Return (x, y) of the center of cell containing provided text 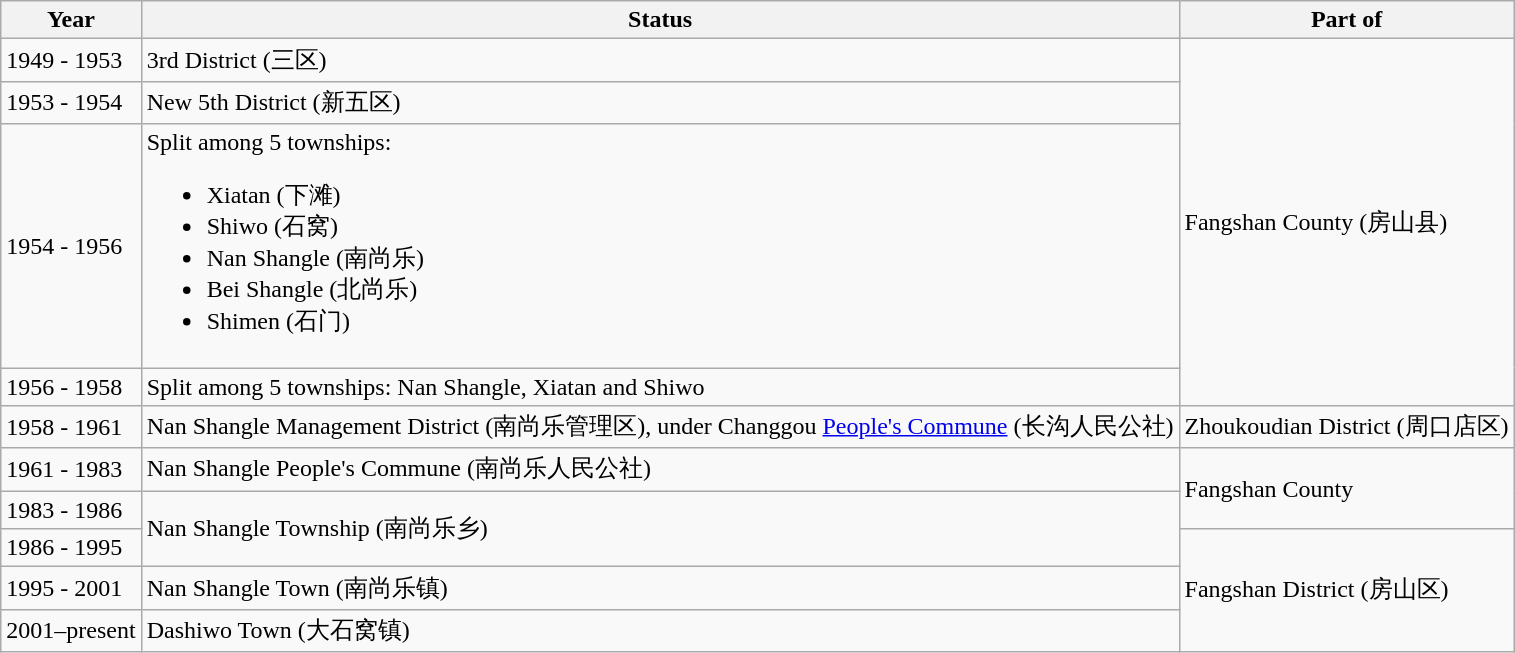
1949 - 1953 (71, 60)
Fangshan District (房山区) (1346, 590)
Fangshan County (房山县) (1346, 222)
2001–present (71, 630)
1986 - 1995 (71, 548)
1953 - 1954 (71, 102)
Zhoukoudian District (周口店区) (1346, 428)
Nan Shangle People's Commune (南尚乐人民公社) (660, 470)
Status (660, 20)
1954 - 1956 (71, 246)
3rd District (三区) (660, 60)
1958 - 1961 (71, 428)
Part of (1346, 20)
New 5th District (新五区) (660, 102)
Split among 5 townships: Nan Shangle, Xiatan and Shiwo (660, 387)
1995 - 2001 (71, 588)
Year (71, 20)
Nan Shangle Management District (南尚乐管理区), under Changgou People's Commune (长沟人民公社) (660, 428)
1961 - 1983 (71, 470)
Split among 5 townships:Xiatan (下滩)Shiwo (石窝)Nan Shangle (南尚乐)Bei Shangle (北尚乐)Shimen (石门) (660, 246)
Dashiwo Town (大石窝镇) (660, 630)
1956 - 1958 (71, 387)
Nan Shangle Township (南尚乐乡) (660, 529)
1983 - 1986 (71, 510)
Nan Shangle Town (南尚乐镇) (660, 588)
Fangshan County (1346, 488)
